Search for the cell housing the specified text and yield its [x, y] center coordinate. 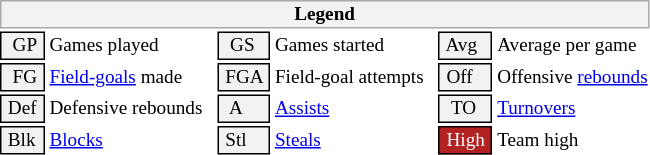
FG [22, 77]
Assists [354, 108]
High [466, 140]
Turnovers [573, 108]
A [244, 108]
Blocks [131, 140]
Stl [244, 140]
Offensive rebounds [573, 77]
GP [22, 46]
Field-goal attempts [354, 77]
GS [244, 46]
Games started [354, 46]
FGA [244, 77]
Average per game [573, 46]
Def [22, 108]
Legend [324, 14]
Games played [131, 46]
Blk [22, 140]
Avg [466, 46]
Defensive rebounds [131, 108]
TO [466, 108]
Off [466, 77]
Steals [354, 140]
Team high [573, 140]
Field-goals made [131, 77]
